Scan for the cell matching the given text and deliver its (x, y) coordinate at center. 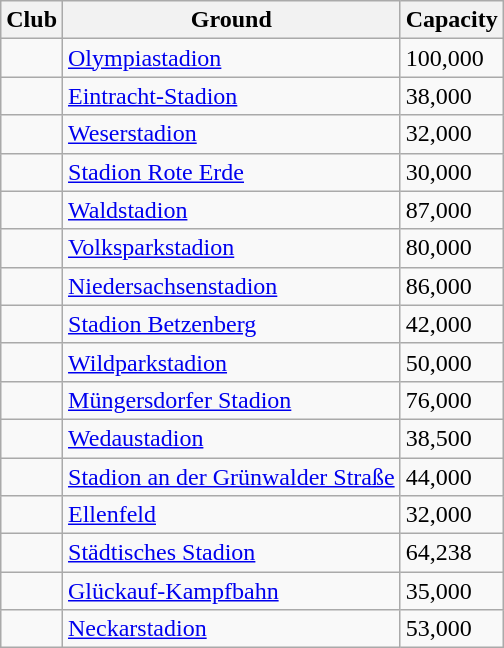
Städtisches Stadion (232, 553)
64,238 (452, 553)
50,000 (452, 362)
Stadion Betzenberg (232, 324)
38,000 (452, 96)
80,000 (452, 248)
87,000 (452, 210)
44,000 (452, 477)
Waldstadion (232, 210)
Stadion Rote Erde (232, 172)
42,000 (452, 324)
Niedersachsenstadion (232, 286)
Weserstadion (232, 134)
Capacity (452, 20)
Glückauf-Kampfbahn (232, 591)
Ground (232, 20)
Eintracht-Stadion (232, 96)
Ellenfeld (232, 515)
86,000 (452, 286)
Volksparkstadion (232, 248)
53,000 (452, 629)
100,000 (452, 58)
Wildparkstadion (232, 362)
30,000 (452, 172)
Stadion an der Grünwalder Straße (232, 477)
Wedaustadion (232, 438)
76,000 (452, 400)
Müngersdorfer Stadion (232, 400)
35,000 (452, 591)
Neckarstadion (232, 629)
Olympiastadion (232, 58)
Club (32, 20)
38,500 (452, 438)
